Locate the cell with the specified text and output its [X, Y] center coordinate. 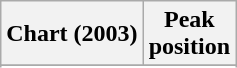
Chart (2003) [72, 34]
Peakposition [189, 34]
